Pinpoint the cell where the given text exists, returning its (x, y) midpoint coordinate. 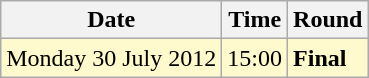
Round (328, 20)
Final (328, 58)
Date (112, 20)
Monday 30 July 2012 (112, 58)
15:00 (255, 58)
Time (255, 20)
